Return the (x, y) coordinate for the center point of the cell that contains the specified text.  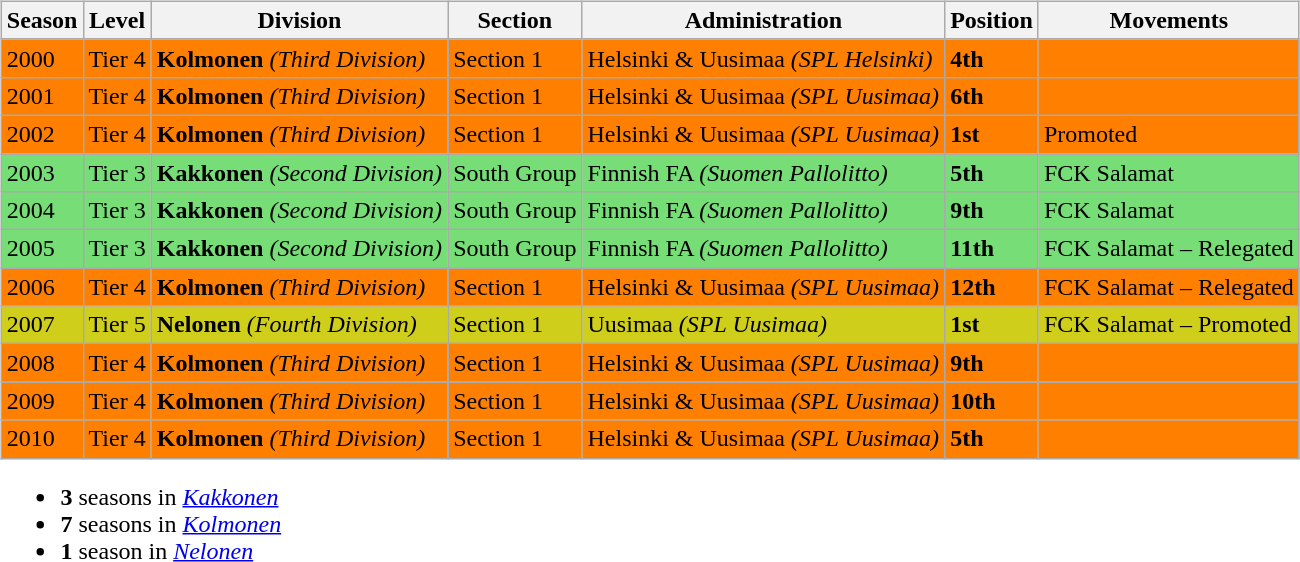
2005 (42, 249)
Administration (764, 20)
2010 (42, 439)
Position (992, 20)
6th (992, 96)
2001 (42, 96)
2009 (42, 401)
Level (117, 20)
Movements (1168, 20)
2003 (42, 173)
Nelonen (Fourth Division) (299, 325)
2008 (42, 363)
10th (992, 401)
2002 (42, 134)
4th (992, 58)
2007 (42, 325)
Division (299, 20)
2000 (42, 58)
Promoted (1168, 134)
11th (992, 249)
Tier 5 (117, 325)
2006 (42, 287)
Section (515, 20)
Uusimaa (SPL Uusimaa) (764, 325)
Helsinki & Uusimaa (SPL Helsinki) (764, 58)
12th (992, 287)
2004 (42, 211)
FCK Salamat – Promoted (1168, 325)
Season (42, 20)
